Provide the (X, Y) coordinate of the cell's center where the given text is located.  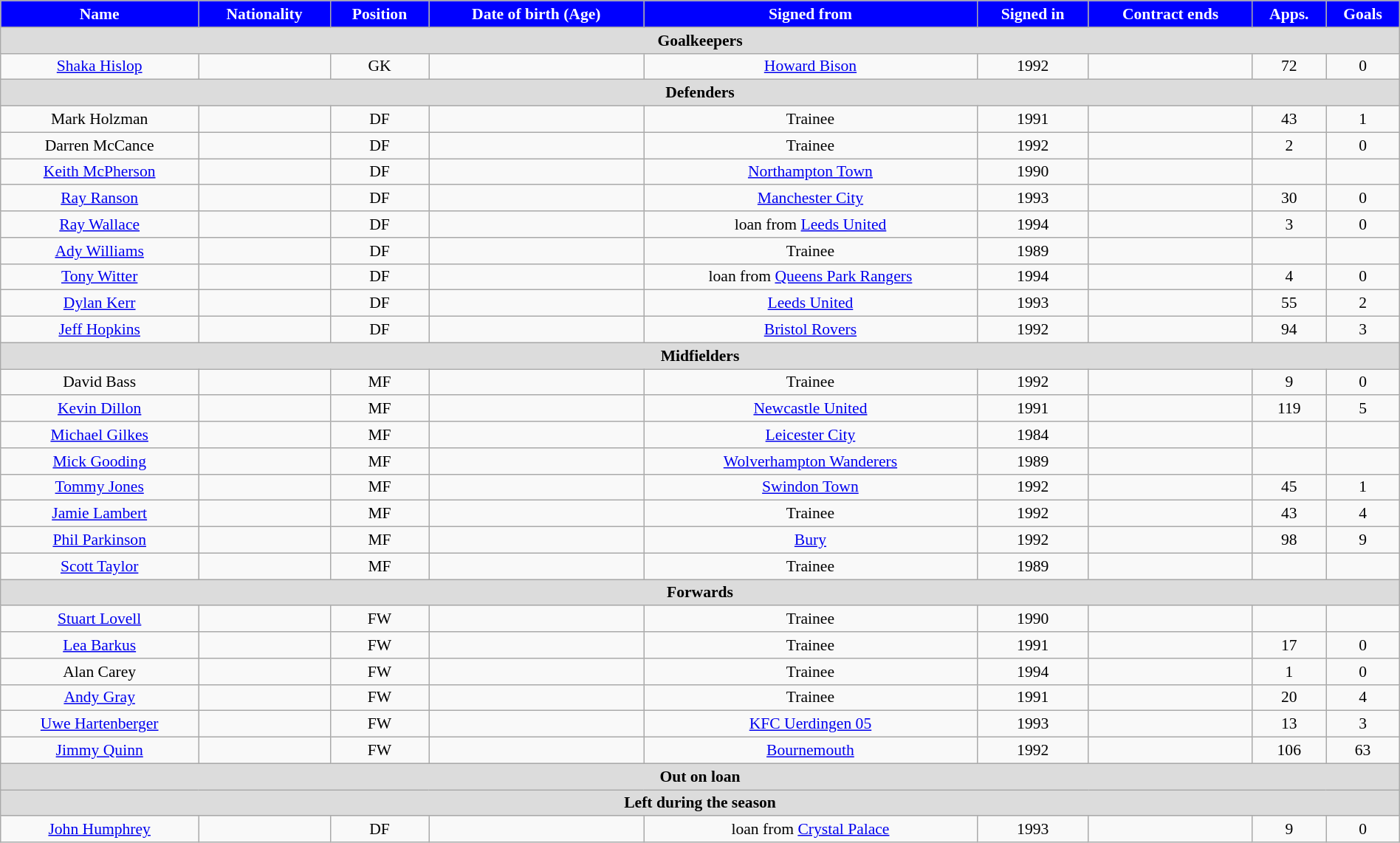
63 (1363, 751)
Northampton Town (811, 172)
Stuart Lovell (100, 619)
Tommy Jones (100, 487)
Ady Williams (100, 251)
30 (1289, 199)
Defenders (700, 93)
Signed from (811, 14)
loan from Queens Park Rangers (811, 277)
Mark Holzman (100, 120)
Leeds United (811, 303)
55 (1289, 303)
Name (100, 14)
13 (1289, 724)
Dylan Kerr (100, 303)
Goals (1363, 14)
KFC Uerdingen 05 (811, 724)
Scott Taylor (100, 566)
Nationality (264, 14)
David Bass (100, 382)
Newcastle United (811, 409)
106 (1289, 751)
Bournemouth (811, 751)
Bristol Rovers (811, 330)
Manchester City (811, 199)
Kevin Dillon (100, 409)
45 (1289, 487)
Jimmy Quinn (100, 751)
94 (1289, 330)
Tony Witter (100, 277)
1984 (1032, 435)
17 (1289, 645)
Midfielders (700, 356)
Left during the season (700, 803)
Out on loan (700, 777)
Uwe Hartenberger (100, 724)
Swindon Town (811, 487)
Jamie Lambert (100, 514)
98 (1289, 540)
Ray Ranson (100, 199)
loan from Crystal Palace (811, 830)
5 (1363, 409)
GK (380, 66)
Position (380, 14)
Ray Wallace (100, 224)
20 (1289, 698)
Keith McPherson (100, 172)
Alan Carey (100, 672)
Date of birth (Age) (536, 14)
Forwards (700, 593)
Goalkeepers (700, 41)
Howard Bison (811, 66)
Michael Gilkes (100, 435)
72 (1289, 66)
Leicester City (811, 435)
loan from Leeds United (811, 224)
Darren McCance (100, 145)
Signed in (1032, 14)
Shaka Hislop (100, 66)
Wolverhampton Wanderers (811, 461)
Contract ends (1170, 14)
Andy Gray (100, 698)
Bury (811, 540)
Apps. (1289, 14)
119 (1289, 409)
Phil Parkinson (100, 540)
Lea Barkus (100, 645)
Jeff Hopkins (100, 330)
Mick Gooding (100, 461)
John Humphrey (100, 830)
